Search for the cell housing the specified text and yield its (X, Y) center coordinate. 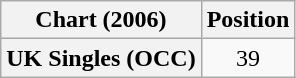
Position (248, 20)
Chart (2006) (101, 20)
39 (248, 58)
UK Singles (OCC) (101, 58)
